Identify which cell holds the provided text, then report its (x, y) central coordinate. 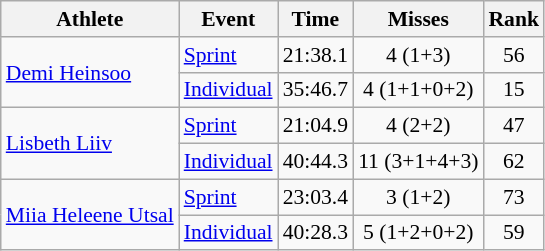
3 (1+2) (418, 197)
4 (1+3) (418, 55)
62 (514, 162)
73 (514, 197)
Event (228, 19)
Lisbeth Liiv (90, 144)
59 (514, 233)
Demi Heinsoo (90, 72)
5 (1+2+0+2) (418, 233)
11 (3+1+4+3) (418, 162)
35:46.7 (316, 90)
4 (2+2) (418, 126)
40:28.3 (316, 233)
Miia Heleene Utsal (90, 214)
Athlete (90, 19)
40:44.3 (316, 162)
23:03.4 (316, 197)
21:38.1 (316, 55)
21:04.9 (316, 126)
15 (514, 90)
Misses (418, 19)
Time (316, 19)
Rank (514, 19)
56 (514, 55)
4 (1+1+0+2) (418, 90)
47 (514, 126)
